Determine the (X, Y) coordinate at the center of the cell enclosing the given text.  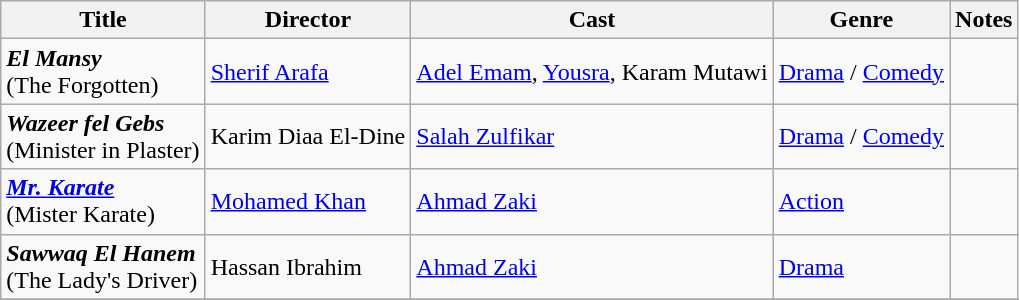
Action (861, 202)
Mohamed Khan (308, 202)
Director (308, 20)
Adel Emam, Yousra, Karam Mutawi (592, 72)
Drama (861, 266)
Wazeer fel Gebs(Minister in Plaster) (103, 136)
Title (103, 20)
Mr. Karate(Mister Karate) (103, 202)
Salah Zulfikar (592, 136)
Cast (592, 20)
Karim Diaa El-Dine (308, 136)
Notes (984, 20)
Sawwaq El Hanem(The Lady's Driver) (103, 266)
Hassan Ibrahim (308, 266)
El Mansy(The Forgotten) (103, 72)
Genre (861, 20)
Sherif Arafa (308, 72)
